Extract the (x, y) coordinate from the center of the cell holding the provided text.  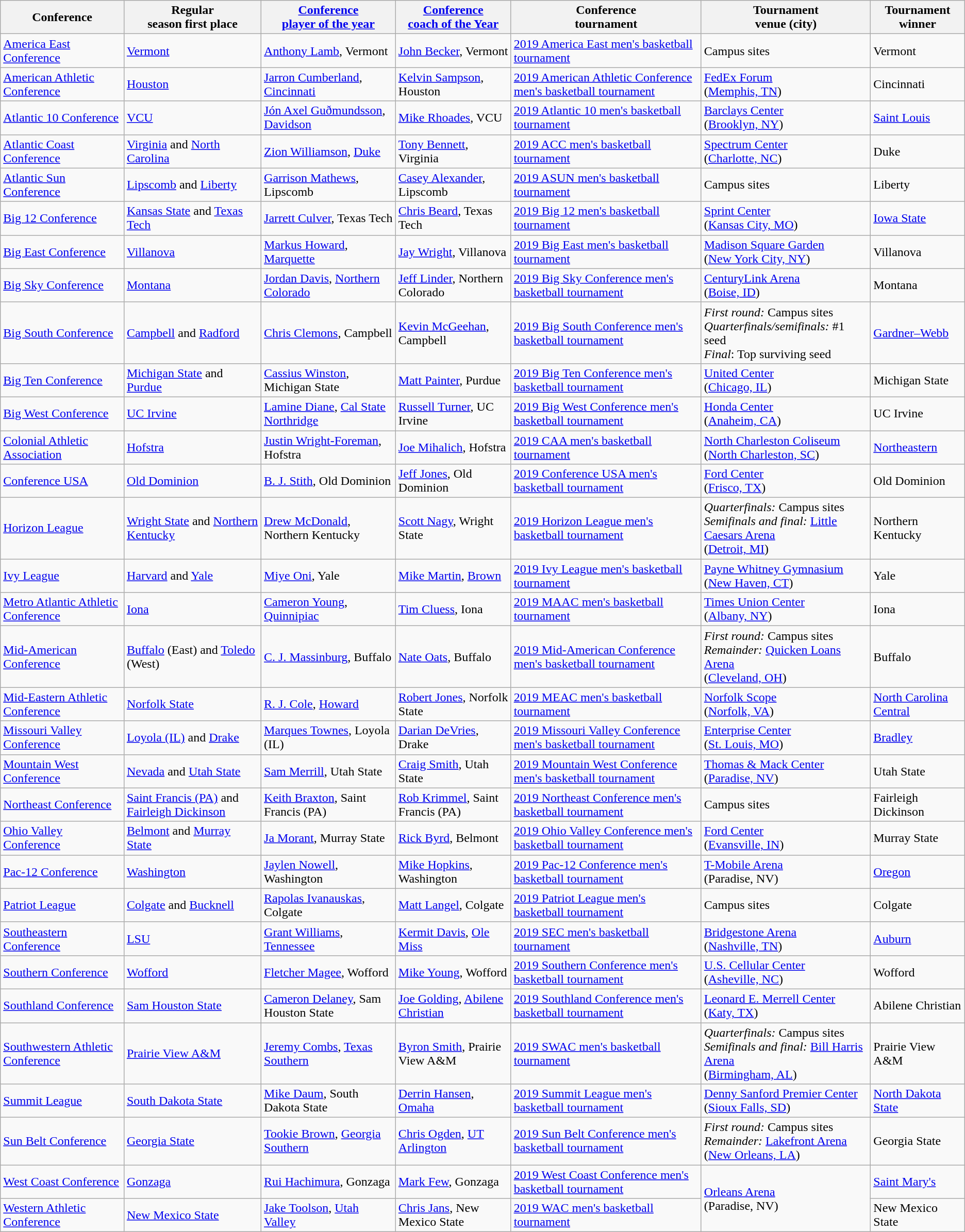
Tournament winner (918, 18)
Atlantic Sun Conference (62, 184)
Jordan Davis, Northern Colorado (329, 285)
Quarterfinals: Campus sitesSemifinals and final: Little Caesars Arena(Detroit, MI) (786, 529)
Joe Mihalich, Hofstra (453, 447)
Southeastern Conference (62, 939)
Gardner–Webb (918, 333)
Saint Mary's (918, 1182)
2019 ASUN men's basketball tournament (606, 184)
Cameron Young, Quinnipiac (329, 609)
Fairleigh Dickinson (918, 805)
Joe Golding, Abilene Christian (453, 1006)
R. J. Cole, Howard (329, 704)
2019 Ohio Valley Conference men's basketball tournament (606, 838)
Chris Clemons, Campbell (329, 333)
VCU (192, 117)
Sprint Center(Kansas City, MO) (786, 218)
2019 Horizon League men's basketball tournament (606, 529)
West Coast Conference (62, 1182)
Bradley (918, 738)
Quarterfinals: Campus sitesSemifinals and final: Bill Harris Arena(Birmingham, AL) (786, 1053)
Mid-Eastern Athletic Conference (62, 704)
2019 Big East men's basketball tournament (606, 251)
Conference coach of the Year (453, 18)
Patriot League (62, 905)
CenturyLink Arena(Boise, ID) (786, 285)
Jeff Linder, Northern Colorado (453, 285)
2019 Ivy League men's basketball tournament (606, 576)
Loyola (IL) and Drake (192, 738)
Miye Oni, Yale (329, 576)
Southland Conference (62, 1006)
Kansas State and Texas Tech (192, 218)
Belmont and Murray State (192, 838)
Mid-American Conference (62, 656)
Horizon League (62, 529)
Bridgestone Arena(Nashville, TN) (786, 939)
Wright State and Northern Kentucky (192, 529)
T-Mobile Arena(Paradise, NV) (786, 872)
Washington (192, 872)
Harvard and Yale (192, 576)
Liberty (918, 184)
Craig Smith, Utah State (453, 771)
Justin Wright-Foreman, Hofstra (329, 447)
John Becker, Vermont (453, 50)
C. J. Massinburg, Buffalo (329, 656)
Sam Merrill, Utah State (329, 771)
Honda Center(Anaheim, CA) (786, 413)
Abilene Christian (918, 1006)
Rapolas Ivanauskas, Colgate (329, 905)
Ivy League (62, 576)
FedEx Forum(Memphis, TN) (786, 85)
Enterprise Center(St. Louis, MO) (786, 738)
2019 Big Sky Conference men's basketball tournament (606, 285)
North Dakota State (918, 1101)
Anthony Lamb, Vermont (329, 50)
Northern Kentucky (918, 529)
Big Ten Conference (62, 380)
Marques Townes, Loyola (IL) (329, 738)
First round: Campus sitesRemainder: Quicken Loans Arena(Cleveland, OH) (786, 656)
2019 America East men's basketball tournament (606, 50)
Jeremy Combs, Texas Southern (329, 1053)
Campbell and Radford (192, 333)
Sam Houston State (192, 1006)
2019 American Athletic Conference men's basketball tournament (606, 85)
Jake Toolson, Utah Valley (329, 1215)
Scott Nagy, Wright State (453, 529)
Cincinnati (918, 85)
Northeast Conference (62, 805)
Michigan State (918, 380)
Ja Morant, Murray State (329, 838)
Houston (192, 85)
Russell Turner, UC Irvine (453, 413)
American Athletic Conference (62, 85)
Ford Center(Evansville, IN) (786, 838)
Fletcher Magee, Wofford (329, 972)
Regular season first place (192, 18)
Jay Wright, Villanova (453, 251)
Jeff Jones, Old Dominion (453, 481)
Mountain West Conference (62, 771)
Lipscomb and Liberty (192, 184)
Duke (918, 151)
2019 SEC men's basketball tournament (606, 939)
Conference USA (62, 481)
Payne Whitney Gymnasium(New Haven, CT) (786, 576)
2019 Atlantic 10 men's basketball tournament (606, 117)
Chris Jans, New Mexico State (453, 1215)
Times Union Center(Albany, NY) (786, 609)
Cameron Delaney, Sam Houston State (329, 1006)
Mark Few, Gonzaga (453, 1182)
2019 ACC men's basketball tournament (606, 151)
Big 12 Conference (62, 218)
Jaylen Nowell, Washington (329, 872)
Tournament venue (city) (786, 18)
Colgate (918, 905)
2019 SWAC men's basketball tournament (606, 1053)
Chris Ogden, UT Arlington (453, 1141)
Madison Square Garden(New York City, NY) (786, 251)
Metro Atlantic Athletic Conference (62, 609)
2019 Northeast Conference men's basketball tournament (606, 805)
2019 Southland Conference men's basketball tournament (606, 1006)
Norfolk State (192, 704)
Big South Conference (62, 333)
Big West Conference (62, 413)
Buffalo (East) and Toledo (West) (192, 656)
Colgate and Bucknell (192, 905)
Casey Alexander, Lipscomb (453, 184)
First round: Campus sitesRemainder: Lakefront Arena(New Orleans, LA) (786, 1141)
Matt Langel, Colgate (453, 905)
Western Athletic Conference (62, 1215)
Murray State (918, 838)
2019 West Coast Conference men's basketball tournament (606, 1182)
Michigan State and Purdue (192, 380)
2019 Pac-12 Conference men's basketball tournament (606, 872)
2019 Mid-American Conference men's basketball tournament (606, 656)
Oregon (918, 872)
2019 Mountain West Conference men's basketball tournament (606, 771)
Tookie Brown, Georgia Southern (329, 1141)
South Dakota State (192, 1101)
Northeastern (918, 447)
Colonial Athletic Association (62, 447)
Cassius Winston, Michigan State (329, 380)
Hofstra (192, 447)
Zion Williamson, Duke (329, 151)
Lamine Diane, Cal State Northridge (329, 413)
2019 Big South Conference men's basketball tournament (606, 333)
Kermit Davis, Ole Miss (453, 939)
Auburn (918, 939)
Ford Center(Frisco, TX) (786, 481)
Pac-12 Conference (62, 872)
Drew McDonald, Northern Kentucky (329, 529)
2019 Conference USA men's basketball tournament (606, 481)
Jón Axel Guðmundsson, Davidson (329, 117)
2019 Big West Conference men's basketball tournament (606, 413)
Iowa State (918, 218)
Utah State (918, 771)
2019 Southern Conference men's basketball tournament (606, 972)
Keith Braxton, Saint Francis (PA) (329, 805)
Darian DeVries, Drake (453, 738)
Southwestern Athletic Conference (62, 1053)
B. J. Stith, Old Dominion (329, 481)
Tony Bennett, Virginia (453, 151)
Jarrett Culver, Texas Tech (329, 218)
Virginia and North Carolina (192, 151)
Markus Howard, Marquette (329, 251)
Conference tournament (606, 18)
Ohio Valley Conference (62, 838)
Yale (918, 576)
Saint Louis (918, 117)
Sun Belt Conference (62, 1141)
Robert Jones, Norfolk State (453, 704)
Gonzaga (192, 1182)
Leonard E. Merrell Center(Katy, TX) (786, 1006)
Big East Conference (62, 251)
Rui Hachimura, Gonzaga (329, 1182)
2019 CAA men's basketball tournament (606, 447)
2019 MEAC men's basketball tournament (606, 704)
Barclays Center(Brooklyn, NY) (786, 117)
2019 Patriot League men's basketball tournament (606, 905)
LSU (192, 939)
United Center(Chicago, IL) (786, 380)
Mike Daum, South Dakota State (329, 1101)
U.S. Cellular Center(Asheville, NC) (786, 972)
Orleans Arena(Paradise, NV) (786, 1199)
Mike Martin, Brown (453, 576)
North Carolina Central (918, 704)
Missouri Valley Conference (62, 738)
Kelvin Sampson, Houston (453, 85)
2019 MAAC men's basketball tournament (606, 609)
Grant Williams, Tennessee (329, 939)
Buffalo (918, 656)
Jarron Cumberland, Cincinnati (329, 85)
Spectrum Center(Charlotte, NC) (786, 151)
First round: Campus sitesQuarterfinals/semifinals: #1 seedFinal: Top surviving seed (786, 333)
Tim Cluess, Iona (453, 609)
2019 Big 12 men's basketball tournament (606, 218)
Derrin Hansen, Omaha (453, 1101)
Rick Byrd, Belmont (453, 838)
2019 Big Ten Conference men's basketball tournament (606, 380)
Denny Sanford Premier Center(Sioux Falls, SD) (786, 1101)
Rob Krimmel, Saint Francis (PA) (453, 805)
Mike Rhoades, VCU (453, 117)
North Charleston Coliseum(North Charleston, SC) (786, 447)
Conference player of the year (329, 18)
Kevin McGeehan, Campbell (453, 333)
Mike Hopkins, Washington (453, 872)
Mike Young, Wofford (453, 972)
Nate Oats, Buffalo (453, 656)
Chris Beard, Texas Tech (453, 218)
Nevada and Utah State (192, 771)
Thomas & Mack Center(Paradise, NV) (786, 771)
Atlantic 10 Conference (62, 117)
2019 Sun Belt Conference men's basketball tournament (606, 1141)
Norfolk Scope(Norfolk, VA) (786, 704)
2019 Summit League men's basketball tournament (606, 1101)
Garrison Mathews, Lipscomb (329, 184)
Matt Painter, Purdue (453, 380)
America East Conference (62, 50)
Saint Francis (PA) and Fairleigh Dickinson (192, 805)
Conference (62, 18)
Atlantic Coast Conference (62, 151)
2019 WAC men's basketball tournament (606, 1215)
Big Sky Conference (62, 285)
Byron Smith, Prairie View A&M (453, 1053)
2019 Missouri Valley Conference men's basketball tournament (606, 738)
Summit League (62, 1101)
Southern Conference (62, 972)
